Scan for the cell matching the given text and deliver its (x, y) coordinate at center. 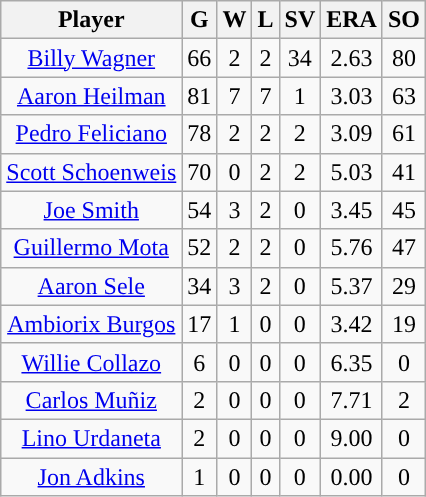
SO (404, 20)
Lino Urdaneta (92, 438)
7.71 (352, 400)
Aaron Sele (92, 286)
2.63 (352, 58)
Willie Collazo (92, 362)
G (200, 20)
ERA (352, 20)
Joe Smith (92, 210)
66 (200, 58)
Aaron Heilman (92, 96)
17 (200, 324)
3.42 (352, 324)
Guillermo Mota (92, 248)
70 (200, 172)
63 (404, 96)
W (234, 20)
3.09 (352, 134)
29 (404, 286)
3.45 (352, 210)
Scott Schoenweis (92, 172)
47 (404, 248)
6 (200, 362)
SV (300, 20)
52 (200, 248)
45 (404, 210)
3.03 (352, 96)
78 (200, 134)
0.00 (352, 477)
61 (404, 134)
Pedro Feliciano (92, 134)
5.76 (352, 248)
5.37 (352, 286)
81 (200, 96)
9.00 (352, 438)
19 (404, 324)
Player (92, 20)
80 (404, 58)
Billy Wagner (92, 58)
Ambiorix Burgos (92, 324)
Carlos Muñiz (92, 400)
41 (404, 172)
6.35 (352, 362)
Jon Adkins (92, 477)
L (266, 20)
5.03 (352, 172)
54 (200, 210)
